Determine the (x, y) coordinate at the center of the cell enclosing the given text.  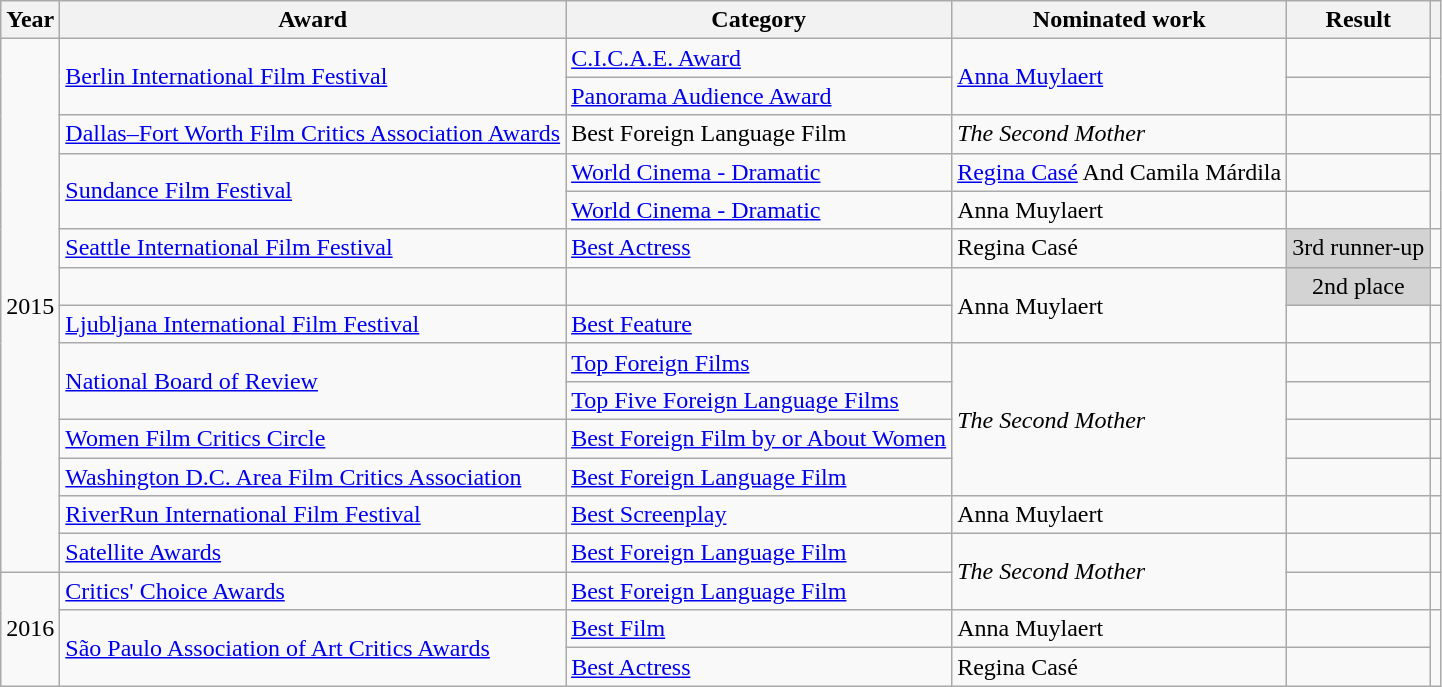
Seattle International Film Festival (313, 248)
Ljubljana International Film Festival (313, 324)
Award (313, 20)
C.I.C.A.E. Award (759, 58)
Berlin International Film Festival (313, 77)
2015 (30, 306)
RiverRun International Film Festival (313, 515)
Best Screenplay (759, 515)
Regina Casé And Camila Márdila (1120, 172)
Best Feature (759, 324)
São Paulo Association of Art Critics Awards (313, 648)
2016 (30, 629)
Best Film (759, 629)
Result (1358, 20)
Panorama Audience Award (759, 96)
Women Film Critics Circle (313, 438)
Best Foreign Film by or About Women (759, 438)
Washington D.C. Area Film Critics Association (313, 477)
Nominated work (1120, 20)
Category (759, 20)
Top Foreign Films (759, 362)
Year (30, 20)
Dallas–Fort Worth Film Critics Association Awards (313, 134)
Critics' Choice Awards (313, 591)
Satellite Awards (313, 553)
Sundance Film Festival (313, 191)
National Board of Review (313, 381)
3rd runner-up (1358, 248)
2nd place (1358, 286)
Top Five Foreign Language Films (759, 400)
